Search for the cell housing the specified text and yield its [x, y] center coordinate. 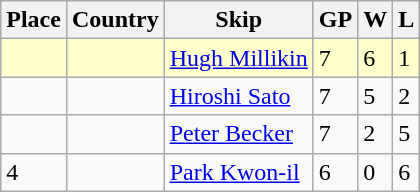
Skip [238, 20]
Hugh Millikin [238, 58]
L [406, 20]
GP [335, 20]
1 [406, 58]
W [376, 20]
Hiroshi Sato [238, 96]
Country [115, 20]
Park Kwon-il [238, 172]
Place [34, 20]
0 [376, 172]
Peter Becker [238, 134]
4 [34, 172]
